Return the [X, Y] coordinate for the center point of the cell that contains the specified text.  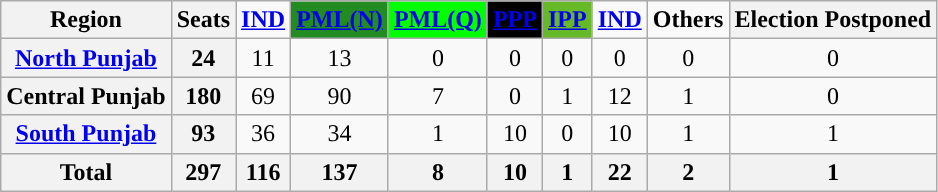
Total [86, 172]
34 [340, 134]
Seats [203, 20]
7 [438, 96]
IPP [567, 20]
2 [688, 172]
69 [264, 96]
36 [264, 134]
Election Postponed [833, 20]
Central Punjab [86, 96]
24 [203, 58]
11 [264, 58]
12 [620, 96]
22 [620, 172]
8 [438, 172]
180 [203, 96]
13 [340, 58]
137 [340, 172]
Others [688, 20]
PPP [514, 20]
PML(N) [340, 20]
93 [203, 134]
116 [264, 172]
PML(Q) [438, 20]
297 [203, 172]
South Punjab [86, 134]
Region [86, 20]
90 [340, 96]
North Punjab [86, 58]
